Search for the cell housing the specified text and yield its [x, y] center coordinate. 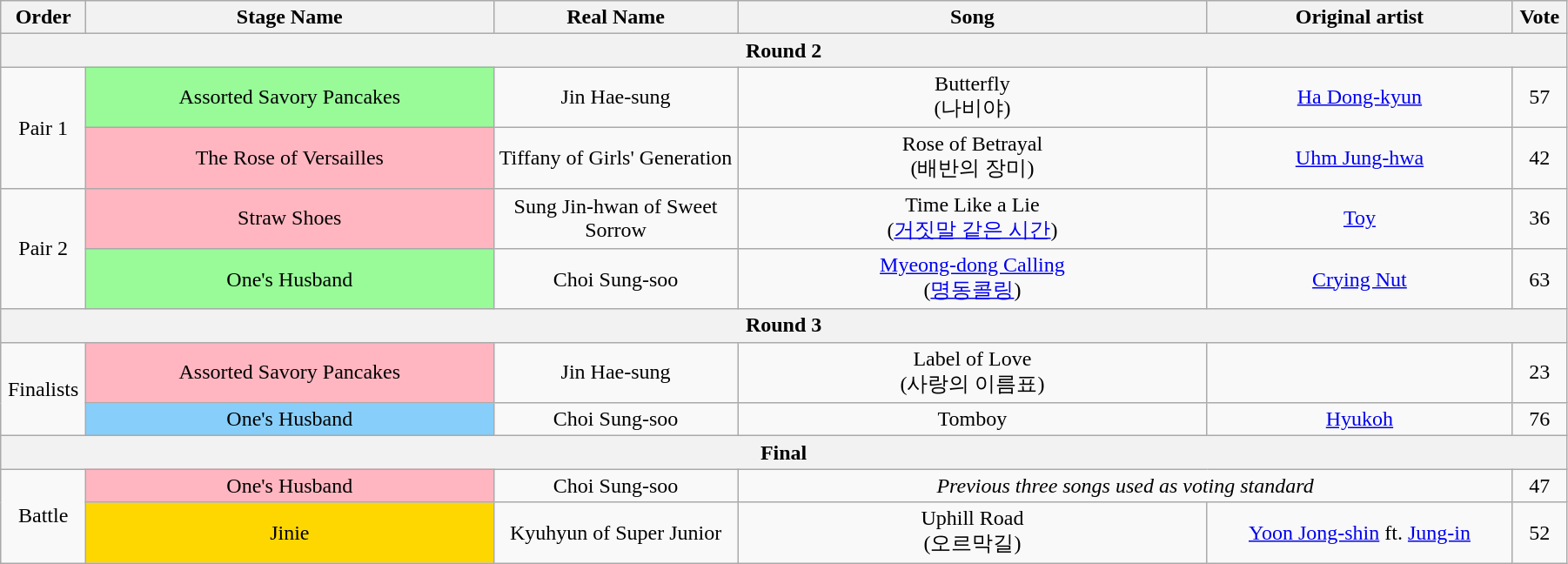
The Rose of Versailles [290, 158]
Toy [1359, 218]
57 [1539, 97]
Round 2 [784, 50]
63 [1539, 279]
Song [973, 17]
Pair 1 [44, 127]
Crying Nut [1359, 279]
Time Like a Lie(거짓말 같은 시간) [973, 218]
Ha Dong-kyun [1359, 97]
36 [1539, 218]
Hyukoh [1359, 420]
Stage Name [290, 17]
Rose of Betrayal(배반의 장미) [973, 158]
23 [1539, 373]
Uhm Jung-hwa [1359, 158]
Round 3 [784, 326]
Order [44, 17]
Tiffany of Girls' Generation [616, 158]
Uphill Road(오르막길) [973, 533]
Label of Love(사랑의 이름표) [973, 373]
Battle [44, 516]
76 [1539, 420]
47 [1539, 486]
52 [1539, 533]
Previous three songs used as voting standard [1125, 486]
Original artist [1359, 17]
Final [784, 453]
Myeong-dong Calling(명동콜링) [973, 279]
Jinie [290, 533]
Yoon Jong-shin ft. Jung-in [1359, 533]
Sung Jin-hwan of Sweet Sorrow [616, 218]
Straw Shoes [290, 218]
Pair 2 [44, 249]
Finalists [44, 389]
Kyuhyun of Super Junior [616, 533]
Vote [1539, 17]
42 [1539, 158]
Butterfly(나비야) [973, 97]
Tomboy [973, 420]
Real Name [616, 17]
